Determine the [x, y] coordinate at the center of the cell enclosing the given text.  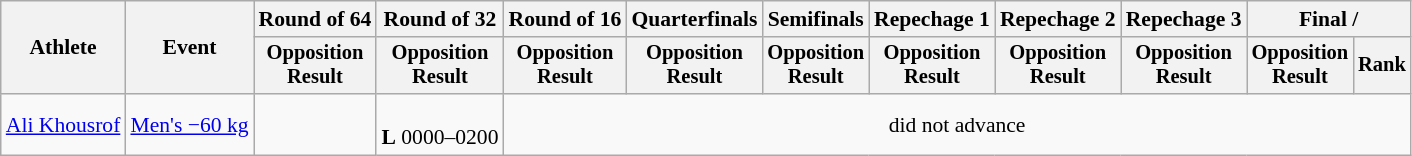
Round of 16 [566, 19]
Ali Khousrof [64, 124]
did not advance [958, 124]
Athlete [64, 48]
Event [189, 48]
Repechage 1 [932, 19]
L 0000–0200 [440, 124]
Repechage 2 [1058, 19]
Final / [1329, 19]
Round of 32 [440, 19]
Quarterfinals [694, 19]
Rank [1382, 66]
Semifinals [816, 19]
Men's −60 kg [189, 124]
Round of 64 [316, 19]
Repechage 3 [1184, 19]
